For the text-containing cell, return its midpoint in (X, Y) coordinate format. 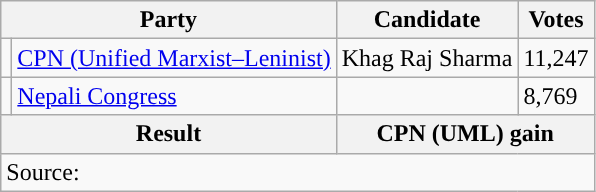
Source: (298, 172)
Khag Raj Sharma (427, 58)
Party (168, 20)
8,769 (556, 96)
Candidate (427, 20)
Result (168, 134)
CPN (UML) gain (465, 134)
Votes (556, 20)
CPN (Unified Marxist–Leninist) (174, 58)
11,247 (556, 58)
Nepali Congress (174, 96)
